Provide the (x, y) coordinate of the cell's center where the given text is located.  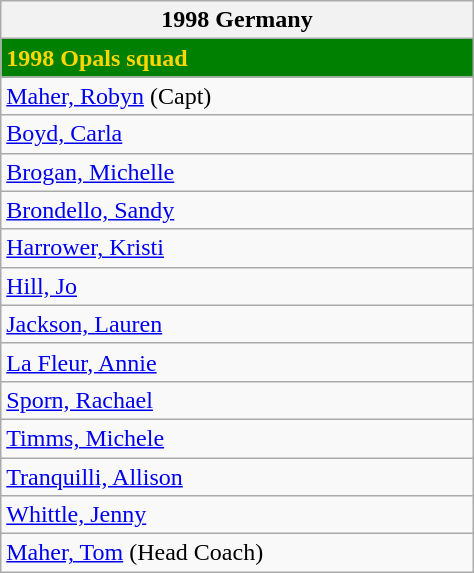
Brondello, Sandy (237, 210)
Sporn, Rachael (237, 400)
Maher, Tom (Head Coach) (237, 553)
Hill, Jo (237, 286)
La Fleur, Annie (237, 362)
Maher, Robyn (Capt) (237, 96)
1998 Germany (237, 20)
Harrower, Kristi (237, 248)
Jackson, Lauren (237, 324)
Timms, Michele (237, 438)
Tranquilli, Allison (237, 477)
Whittle, Jenny (237, 515)
Boyd, Carla (237, 134)
Brogan, Michelle (237, 172)
1998 Opals squad (237, 58)
